Search for the cell housing the specified text and yield its (X, Y) center coordinate. 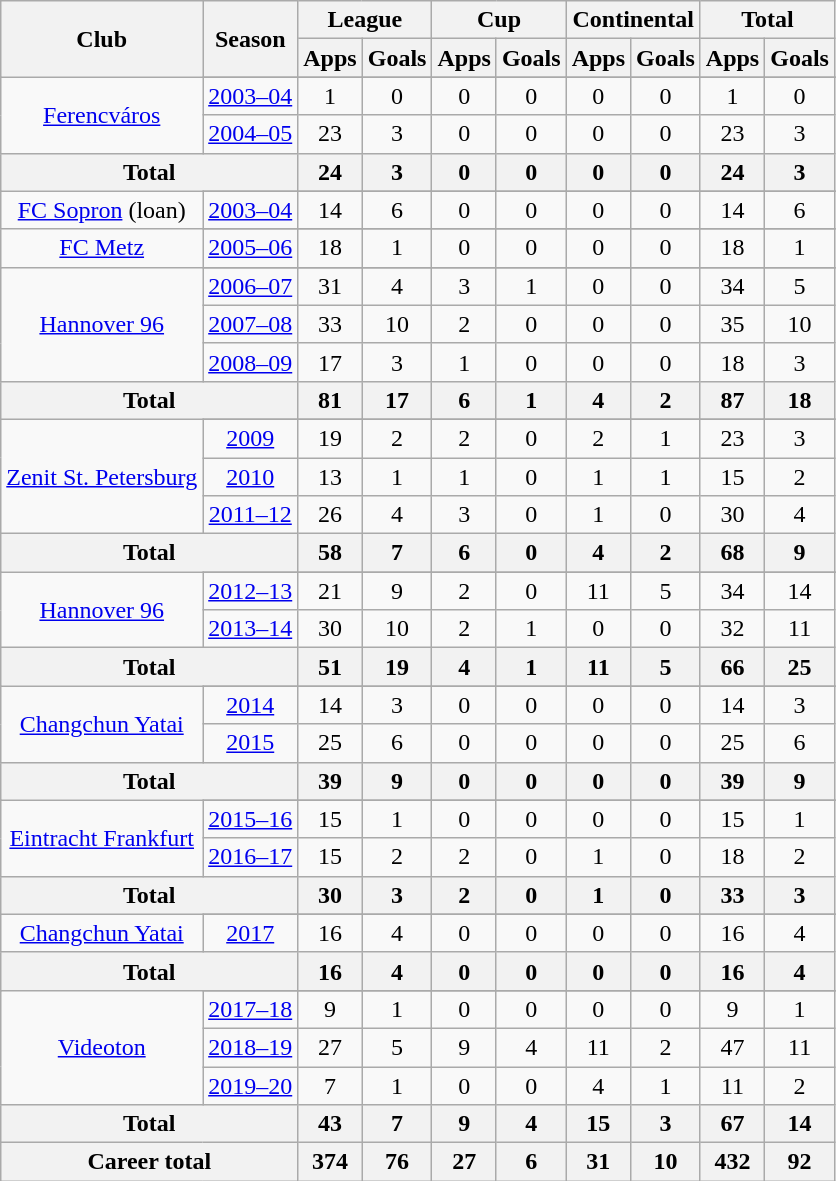
32 (732, 629)
2018–19 (250, 1047)
2006–07 (250, 286)
2019–20 (250, 1085)
Eintracht Frankfurt (102, 838)
2012–13 (250, 591)
2016–17 (250, 857)
League (365, 20)
Ferencváros (102, 115)
26 (330, 515)
51 (330, 667)
2017–18 (250, 1009)
Club (102, 39)
21 (330, 591)
2008–09 (250, 362)
FC Metz (102, 248)
58 (330, 553)
2014 (250, 705)
2015 (250, 743)
2017 (250, 933)
2010 (250, 477)
47 (732, 1047)
374 (330, 1162)
432 (732, 1162)
2015–16 (250, 819)
81 (330, 400)
68 (732, 553)
87 (732, 400)
76 (397, 1162)
Cup (499, 20)
Season (250, 39)
13 (330, 477)
Career total (150, 1162)
Continental (633, 20)
2005–06 (250, 248)
FC Sopron (loan) (102, 210)
92 (800, 1162)
43 (330, 1124)
2011–12 (250, 515)
35 (732, 324)
Zenit St. Petersburg (102, 476)
67 (732, 1124)
Videoton (102, 1047)
66 (732, 667)
2009 (250, 438)
2004–05 (250, 134)
2007–08 (250, 324)
2013–14 (250, 629)
